Provide the [x, y] coordinate of the cell's center where the given text is located.  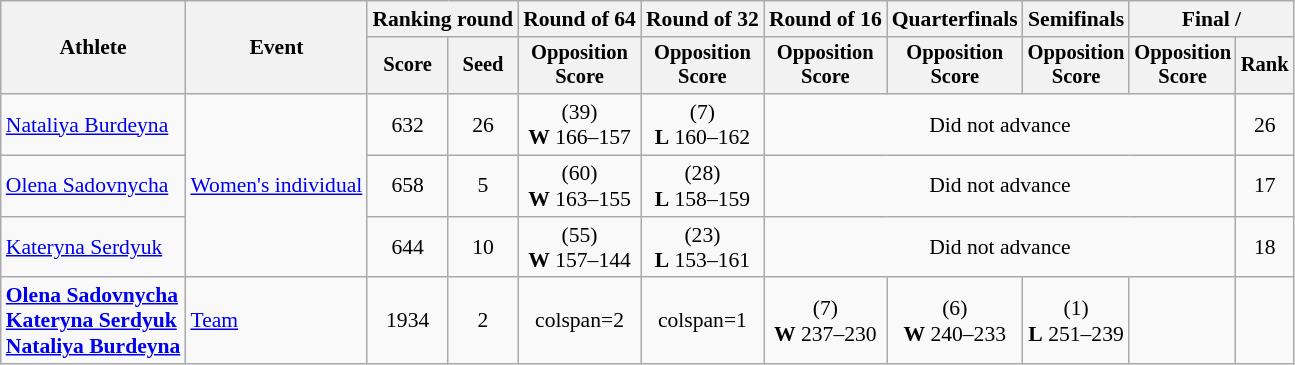
Round of 16 [826, 19]
632 [408, 124]
Olena SadovnychaKateryna SerdyukNataliya Burdeyna [94, 322]
10 [483, 248]
Team [276, 322]
Athlete [94, 48]
5 [483, 186]
(7)W 237–230 [826, 322]
Score [408, 66]
2 [483, 322]
Round of 32 [702, 19]
644 [408, 248]
(23)L 153–161 [702, 248]
colspan=2 [580, 322]
(60)W 163–155 [580, 186]
Quarterfinals [955, 19]
(39)W 166–157 [580, 124]
Semifinals [1076, 19]
Round of 64 [580, 19]
Olena Sadovnycha [94, 186]
(1)L 251–239 [1076, 322]
colspan=1 [702, 322]
(6)W 240–233 [955, 322]
(28)L 158–159 [702, 186]
Women's individual [276, 186]
1934 [408, 322]
Ranking round [442, 19]
Kateryna Serdyuk [94, 248]
18 [1265, 248]
(7)L 160–162 [702, 124]
Nataliya Burdeyna [94, 124]
(55)W 157–144 [580, 248]
Seed [483, 66]
Final / [1211, 19]
658 [408, 186]
Event [276, 48]
17 [1265, 186]
Rank [1265, 66]
